Find where the given text appears and provide that cell's center as [x, y] coordinate. 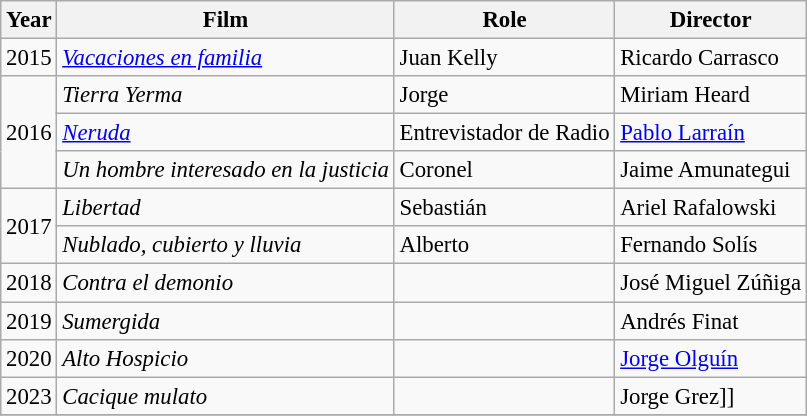
Ricardo Carrasco [711, 58]
Alto Hospicio [226, 358]
2018 [29, 283]
Jorge [504, 95]
Cacique mulato [226, 396]
Coronel [504, 170]
Sumergida [226, 321]
Neruda [226, 133]
Jaime Amunategui [711, 170]
Alberto [504, 245]
Ariel Rafalowski [711, 208]
Andrés Finat [711, 321]
2019 [29, 321]
2016 [29, 132]
Juan Kelly [504, 58]
Tierra Yerma [226, 95]
Jorge Grez]] [711, 396]
Vacaciones en familia [226, 58]
2023 [29, 396]
Nublado, cubierto y lluvia [226, 245]
Jorge Olguín [711, 358]
Pablo Larraín [711, 133]
2015 [29, 58]
Film [226, 20]
2017 [29, 226]
José Miguel Zúñiga [711, 283]
Role [504, 20]
Contra el demonio [226, 283]
Miriam Heard [711, 95]
Sebastián [504, 208]
Director [711, 20]
Libertad [226, 208]
Entrevistador de Radio [504, 133]
Fernando Solís [711, 245]
2020 [29, 358]
Year [29, 20]
Un hombre interesado en la justicia [226, 170]
